Output the (X, Y) coordinate of the center of the cell containing the given text.  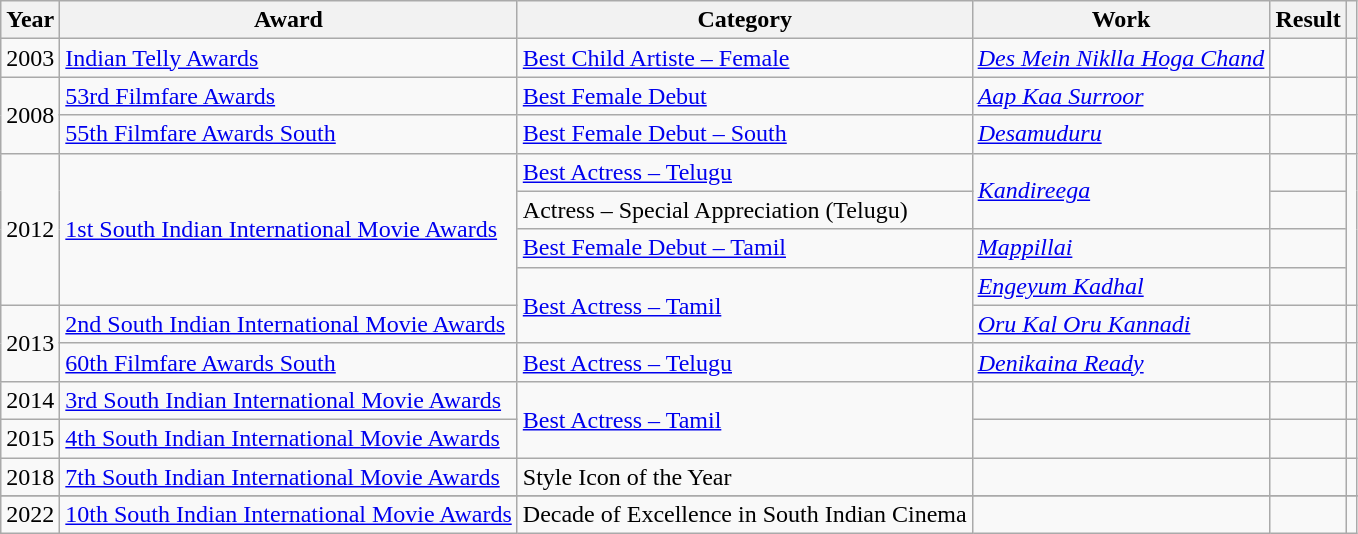
2018 (30, 477)
Style Icon of the Year (744, 477)
Actress – Special Appreciation (Telugu) (744, 210)
3rd South Indian International Movie Awards (288, 400)
2014 (30, 400)
Award (288, 20)
Best Child Artiste – Female (744, 58)
2008 (30, 115)
Desamuduru (1121, 134)
2003 (30, 58)
Decade of Excellence in South Indian Cinema (744, 515)
Year (30, 20)
Des Mein Niklla Hoga Chand (1121, 58)
60th Filmfare Awards South (288, 362)
Indian Telly Awards (288, 58)
53rd Filmfare Awards (288, 96)
Best Female Debut – South (744, 134)
Engeyum Kadhal (1121, 286)
55th Filmfare Awards South (288, 134)
Oru Kal Oru Kannadi (1121, 324)
2012 (30, 229)
1st South Indian International Movie Awards (288, 229)
Best Female Debut (744, 96)
Work (1121, 20)
Mappillai (1121, 248)
Kandireega (1121, 191)
2022 (30, 515)
Result (1308, 20)
10th South Indian International Movie Awards (288, 515)
Aap Kaa Surroor (1121, 96)
2013 (30, 343)
Category (744, 20)
Best Female Debut – Tamil (744, 248)
2nd South Indian International Movie Awards (288, 324)
2015 (30, 438)
7th South Indian International Movie Awards (288, 477)
4th South Indian International Movie Awards (288, 438)
Denikaina Ready (1121, 362)
